Scan for the cell matching the given text and deliver its (x, y) coordinate at center. 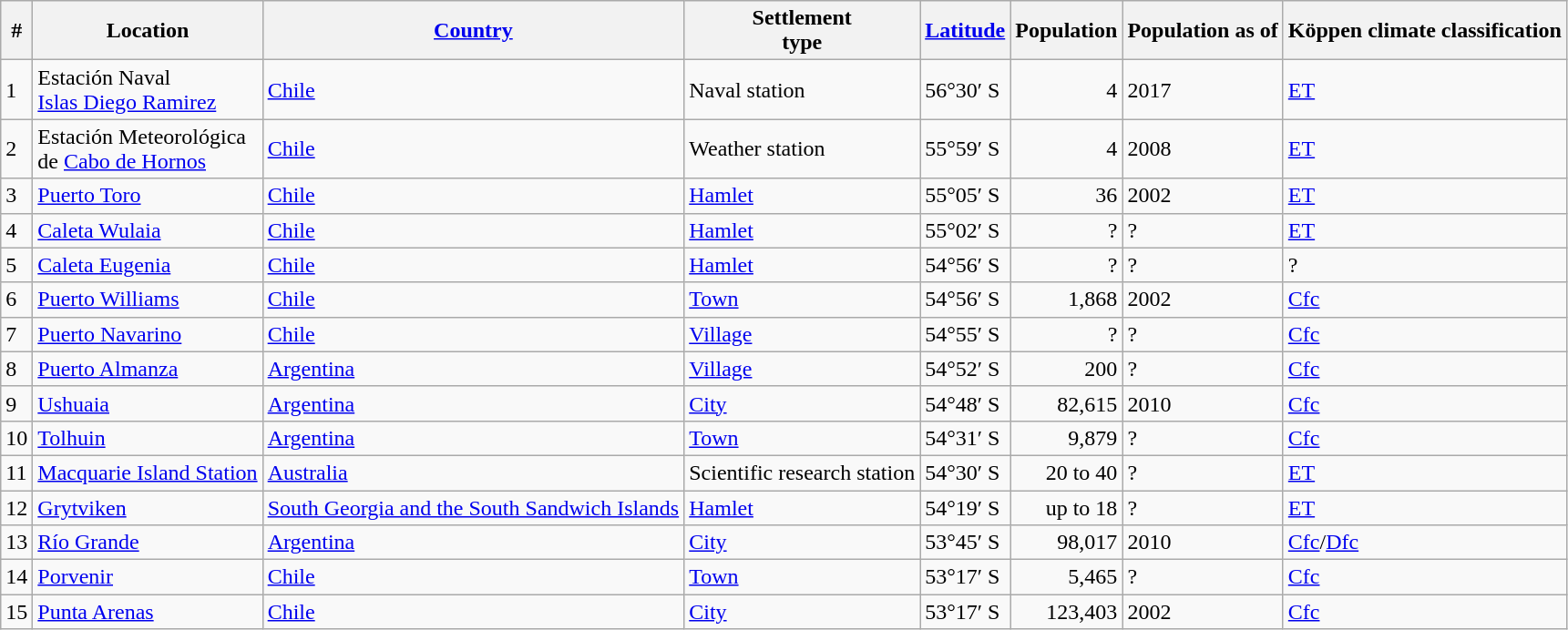
10 (16, 438)
Tolhuin (148, 438)
Ushuaia (148, 403)
2017 (1203, 89)
South Georgia and the South Sandwich Islands (474, 507)
3 (16, 196)
13 (16, 543)
Country (474, 31)
Puerto Williams (148, 300)
12 (16, 507)
Caleta Wulaia (148, 230)
Latitude (966, 31)
123,403 (1066, 612)
Cfc/Dfc (1425, 543)
1 (16, 89)
7 (16, 334)
Estación NavalIslas Diego Ramirez (148, 89)
Population as of (1203, 31)
Río Grande (148, 543)
Weather station (802, 149)
Köppen climate classification (1425, 31)
54°31′ S (966, 438)
54°48′ S (966, 403)
Punta Arenas (148, 612)
5 (16, 265)
55°59′ S (966, 149)
Puerto Toro (148, 196)
Macquarie Island Station (148, 472)
56°30′ S (966, 89)
Naval station (802, 89)
2 (16, 149)
Puerto Navarino (148, 334)
54°19′ S (966, 507)
55°02′ S (966, 230)
Population (1066, 31)
Scientific research station (802, 472)
Estación Meteorológicade Cabo de Hornos (148, 149)
2008 (1203, 149)
8 (16, 369)
up to 18 (1066, 507)
54°30′ S (966, 472)
82,615 (1066, 403)
54°55′ S (966, 334)
53°45′ S (966, 543)
Settlementtype (802, 31)
Grytviken (148, 507)
200 (1066, 369)
Caleta Eugenia (148, 265)
36 (1066, 196)
14 (16, 577)
# (16, 31)
Porvenir (148, 577)
15 (16, 612)
20 to 40 (1066, 472)
11 (16, 472)
1,868 (1066, 300)
54°52′ S (966, 369)
98,017 (1066, 543)
9,879 (1066, 438)
6 (16, 300)
Australia (474, 472)
55°05′ S (966, 196)
Location (148, 31)
5,465 (1066, 577)
Puerto Almanza (148, 369)
9 (16, 403)
